Locate the cell with the specified text and output its (X, Y) center coordinate. 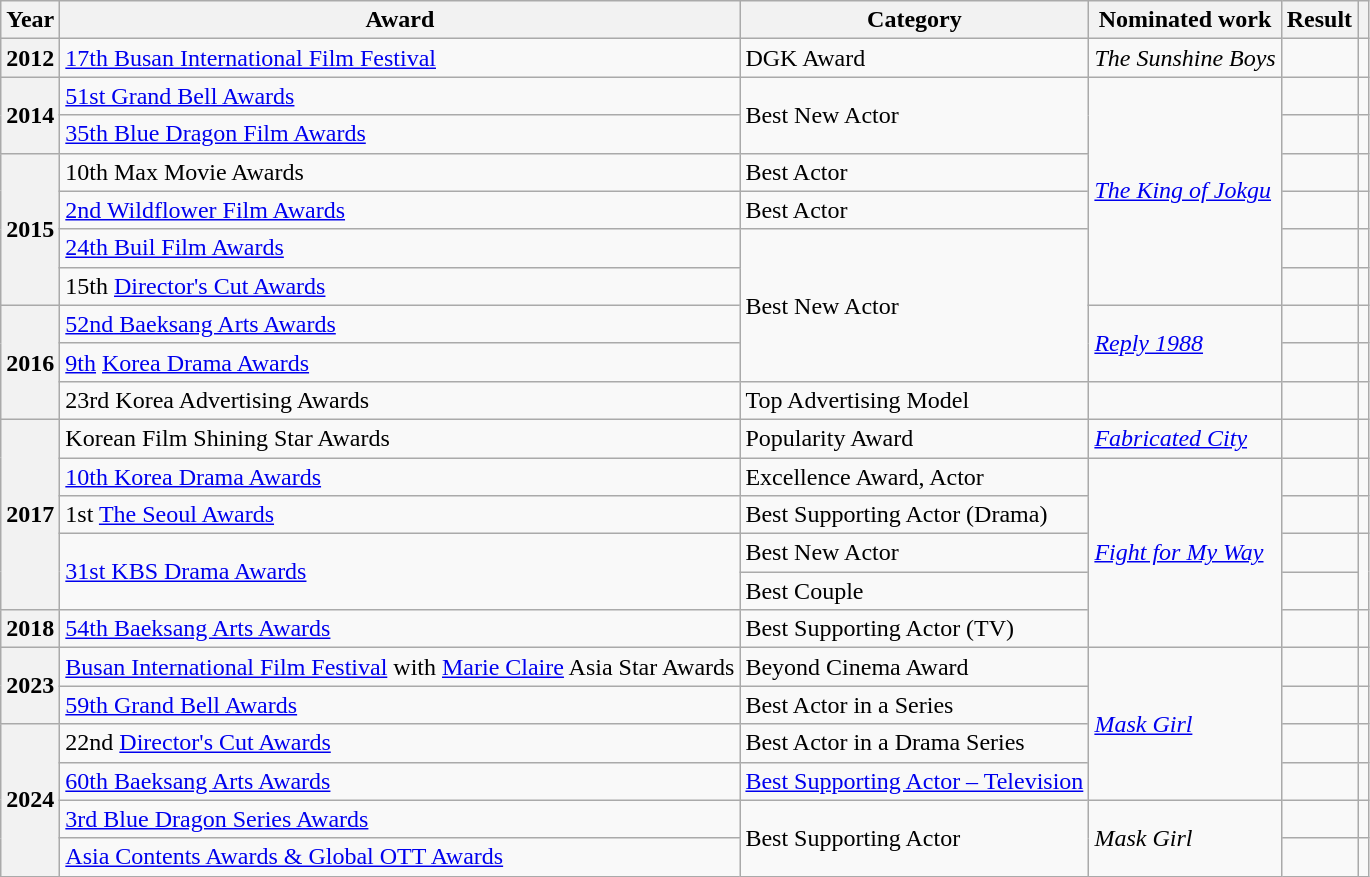
Best Supporting Actor (914, 838)
54th Baeksang Arts Awards (400, 629)
Top Advertising Model (914, 400)
Best Actor in a Drama Series (914, 743)
Best Supporting Actor – Television (914, 781)
60th Baeksang Arts Awards (400, 781)
52nd Baeksang Arts Awards (400, 324)
2018 (30, 629)
17th Busan International Film Festival (400, 58)
Beyond Cinema Award (914, 667)
Korean Film Shining Star Awards (400, 438)
35th Blue Dragon Film Awards (400, 134)
24th Buil Film Awards (400, 248)
Nominated work (1185, 20)
Excellence Award, Actor (914, 477)
The Sunshine Boys (1185, 58)
59th Grand Bell Awards (400, 705)
Best Supporting Actor (TV) (914, 629)
Best Actor in a Series (914, 705)
31st KBS Drama Awards (400, 572)
23rd Korea Advertising Awards (400, 400)
2015 (30, 229)
Result (1319, 20)
Award (400, 20)
Reply 1988 (1185, 343)
Popularity Award (914, 438)
Best Supporting Actor (Drama) (914, 515)
1st The Seoul Awards (400, 515)
Year (30, 20)
Fight for My Way (1185, 553)
Category (914, 20)
Asia Contents Awards & Global OTT Awards (400, 857)
10th Max Movie Awards (400, 172)
2023 (30, 686)
Fabricated City (1185, 438)
2012 (30, 58)
Best Couple (914, 591)
2017 (30, 514)
Busan International Film Festival with Marie Claire Asia Star Awards (400, 667)
10th Korea Drama Awards (400, 477)
51st Grand Bell Awards (400, 96)
2016 (30, 362)
DGK Award (914, 58)
2014 (30, 115)
22nd Director's Cut Awards (400, 743)
3rd Blue Dragon Series Awards (400, 819)
9th Korea Drama Awards (400, 362)
2024 (30, 800)
The King of Jokgu (1185, 191)
2nd Wildflower Film Awards (400, 210)
15th Director's Cut Awards (400, 286)
